For the text-containing cell, return its midpoint in (X, Y) coordinate format. 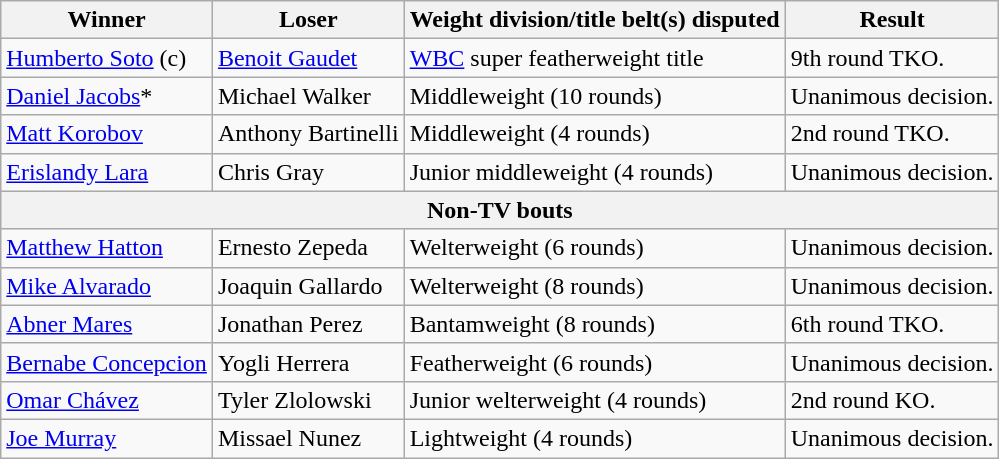
Ernesto Zepeda (308, 248)
Joe Murray (107, 438)
Chris Gray (308, 172)
Yogli Herrera (308, 362)
Lightweight (4 rounds) (594, 438)
2nd round KO. (892, 400)
Tyler Zlolowski (308, 400)
Matthew Hatton (107, 248)
Daniel Jacobs* (107, 96)
Winner (107, 20)
Michael Walker (308, 96)
Junior welterweight (4 rounds) (594, 400)
Mike Alvarado (107, 286)
WBC super featherweight title (594, 58)
Welterweight (8 rounds) (594, 286)
Benoit Gaudet (308, 58)
2nd round TKO. (892, 134)
Joaquin Gallardo (308, 286)
Humberto Soto (c) (107, 58)
Weight division/title belt(s) disputed (594, 20)
9th round TKO. (892, 58)
Non-TV bouts (500, 210)
Matt Korobov (107, 134)
Result (892, 20)
Bantamweight (8 rounds) (594, 324)
Bernabe Concepcion (107, 362)
Missael Nunez (308, 438)
Erislandy Lara (107, 172)
Abner Mares (107, 324)
Middleweight (4 rounds) (594, 134)
Welterweight (6 rounds) (594, 248)
Loser (308, 20)
Middleweight (10 rounds) (594, 96)
6th round TKO. (892, 324)
Junior middleweight (4 rounds) (594, 172)
Featherweight (6 rounds) (594, 362)
Omar Chávez (107, 400)
Jonathan Perez (308, 324)
Anthony Bartinelli (308, 134)
